Capture the cell that displays the provided text and extract its [X, Y] central coordinate. 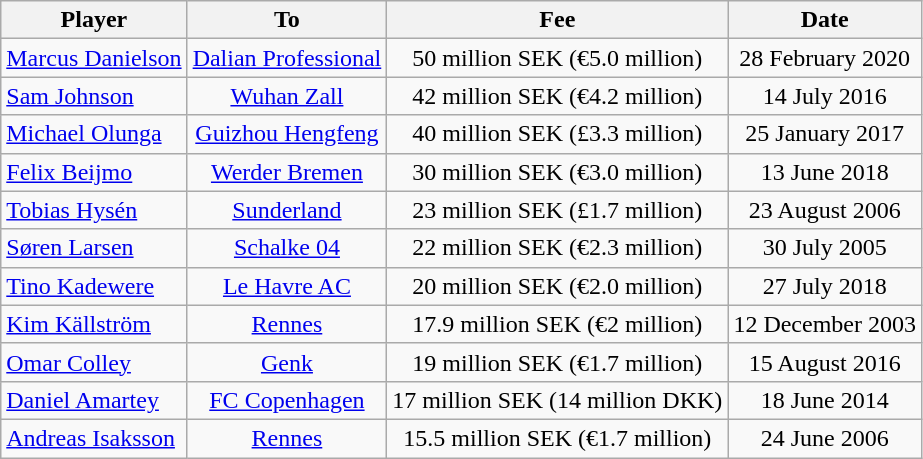
24 June 2006 [825, 438]
Sunderland [287, 210]
FC Copenhagen [287, 400]
17.9 million SEK (€2 million) [558, 324]
Tino Kadewere [94, 286]
25 January 2017 [825, 134]
15.5 million SEK (€1.7 million) [558, 438]
Tobias Hysén [94, 210]
23 million SEK (£1.7 million) [558, 210]
Dalian Professional [287, 58]
15 August 2016 [825, 362]
23 August 2006 [825, 210]
27 July 2018 [825, 286]
Player [94, 20]
Andreas Isaksson [94, 438]
Le Havre AC [287, 286]
Marcus Danielson [94, 58]
Genk [287, 362]
Daniel Amartey [94, 400]
Fee [558, 20]
Kim Källström [94, 324]
12 December 2003 [825, 324]
Sam Johnson [94, 96]
13 June 2018 [825, 172]
Guizhou Hengfeng [287, 134]
20 million SEK (€2.0 million) [558, 286]
17 million SEK (14 million DKK) [558, 400]
30 July 2005 [825, 248]
Michael Olunga [94, 134]
42 million SEK (€4.2 million) [558, 96]
Werder Bremen [287, 172]
22 million SEK (€2.3 million) [558, 248]
30 million SEK (€3.0 million) [558, 172]
Wuhan Zall [287, 96]
Felix Beijmo [94, 172]
14 July 2016 [825, 96]
Schalke 04 [287, 248]
40 million SEK (£3.3 million) [558, 134]
50 million SEK (€5.0 million) [558, 58]
19 million SEK (€1.7 million) [558, 362]
18 June 2014 [825, 400]
Date [825, 20]
28 February 2020 [825, 58]
Omar Colley [94, 362]
Søren Larsen [94, 248]
To [287, 20]
